Capture the cell that displays the provided text and extract its [x, y] central coordinate. 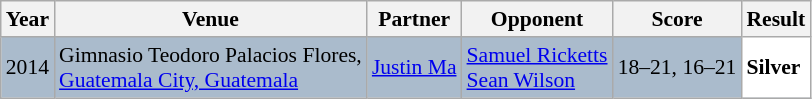
Venue [210, 19]
Samuel Ricketts Sean Wilson [538, 68]
Partner [414, 19]
Result [776, 19]
Year [28, 19]
Score [678, 19]
Justin Ma [414, 68]
Silver [776, 68]
18–21, 16–21 [678, 68]
2014 [28, 68]
Gimnasio Teodoro Palacios Flores,Guatemala City, Guatemala [210, 68]
Opponent [538, 19]
